Search for the cell housing the specified text and yield its [X, Y] center coordinate. 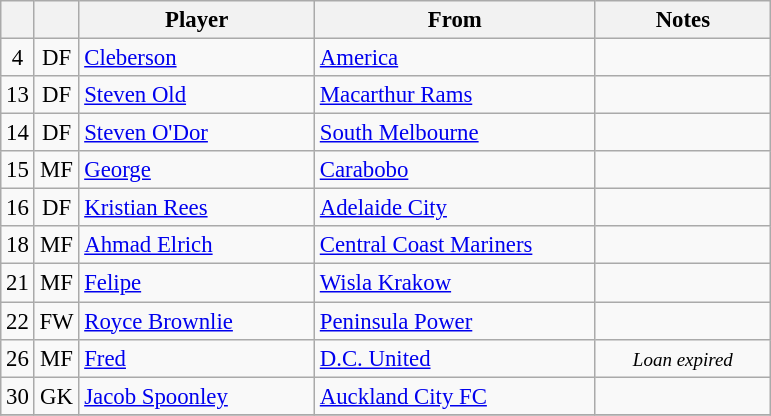
America [454, 58]
4 [18, 58]
18 [18, 245]
26 [18, 358]
22 [18, 321]
Adelaide City [454, 208]
Central Coast Mariners [454, 245]
Steven O'Dor [197, 133]
Cleberson [197, 58]
Peninsula Power [454, 321]
Steven Old [197, 95]
21 [18, 283]
Jacob Spoonley [197, 396]
GK [56, 396]
South Melbourne [454, 133]
Player [197, 20]
Royce Brownlie [197, 321]
D.C. United [454, 358]
George [197, 170]
Fred [197, 358]
Felipe [197, 283]
Notes [683, 20]
Ahmad Elrich [197, 245]
Macarthur Rams [454, 95]
Carabobo [454, 170]
30 [18, 396]
Auckland City FC [454, 396]
16 [18, 208]
13 [18, 95]
14 [18, 133]
Kristian Rees [197, 208]
Wisla Krakow [454, 283]
FW [56, 321]
Loan expired [683, 358]
From [454, 20]
15 [18, 170]
